Determine the (x, y) coordinate at the center of the cell enclosing the given text.  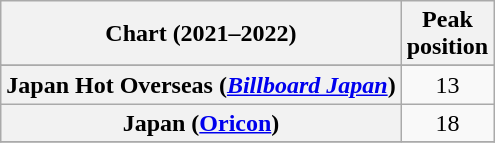
Peakposition (447, 34)
Japan (Oricon) (201, 123)
18 (447, 123)
Chart (2021–2022) (201, 34)
Japan Hot Overseas (Billboard Japan) (201, 85)
13 (447, 85)
